Scan for the cell matching the given text and deliver its (x, y) coordinate at center. 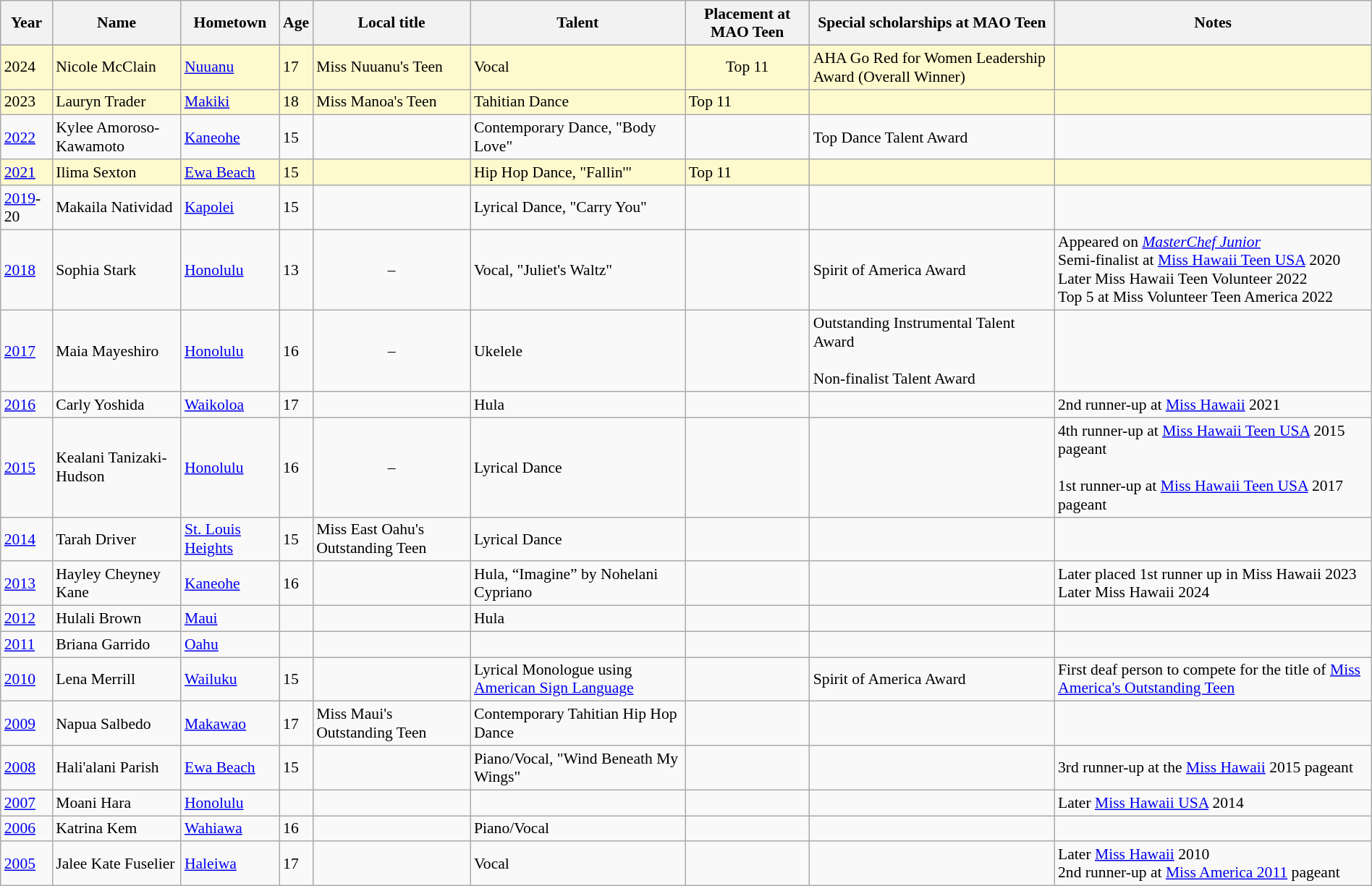
Contemporary Tahitian Hip Hop Dance (577, 724)
2nd runner-up at Miss Hawaii 2021 (1213, 405)
2019-20 (26, 207)
Wahiawa (230, 829)
Miss Nuuanu's Teen (391, 67)
Kapolei (230, 207)
Briana Garrido (117, 644)
Katrina Kem (117, 829)
Hali'alani Parish (117, 767)
2011 (26, 644)
Placement at MAO Teen (748, 23)
18 (296, 102)
2023 (26, 102)
2017 (26, 351)
4th runner-up at Miss Hawaii Teen USA 2015 pageant1st runner-up at Miss Hawaii Teen USA 2017 pageant (1213, 468)
Notes (1213, 23)
Nicole McClain (117, 67)
Vocal, "Juliet's Waltz" (577, 270)
Sophia Stark (117, 270)
Ilima Sexton (117, 172)
2012 (26, 619)
Later Miss Hawaii USA 2014 (1213, 803)
St. Louis Heights (230, 539)
2021 (26, 172)
2013 (26, 583)
Jalee Kate Fuselier (117, 864)
Kylee Amoroso-Kawamoto (117, 138)
Nuuanu (230, 67)
Oahu (230, 644)
2008 (26, 767)
2015 (26, 468)
Lauryn Trader (117, 102)
Hula, “Imagine” by Nohelani Cypriano (577, 583)
Hayley Cheyney Kane (117, 583)
Waikoloa (230, 405)
2014 (26, 539)
Carly Yoshida (117, 405)
First deaf person to compete for the title of Miss America's Outstanding Teen (1213, 679)
Wailuku (230, 679)
2018 (26, 270)
Piano/Vocal, "Wind Beneath My Wings" (577, 767)
2007 (26, 803)
Haleiwa (230, 864)
Tahitian Dance (577, 102)
2022 (26, 138)
AHA Go Red for Women Leadership Award (Overall Winner) (932, 67)
Contemporary Dance, "Body Love" (577, 138)
Ukelele (577, 351)
Makawao (230, 724)
2010 (26, 679)
Name (117, 23)
Miss Maui's Outstanding Teen (391, 724)
Maia Mayeshiro (117, 351)
Napua Salbedo (117, 724)
Talent (577, 23)
Later placed 1st runner up in Miss Hawaii 2023Later Miss Hawaii 2024 (1213, 583)
Age (296, 23)
Maui (230, 619)
Piano/Vocal (577, 829)
2009 (26, 724)
Top Dance Talent Award (932, 138)
Miss Manoa's Teen (391, 102)
Kealani Tanizaki-Hudson (117, 468)
13 (296, 270)
Moani Hara (117, 803)
3rd runner-up at the Miss Hawaii 2015 pageant (1213, 767)
Hometown (230, 23)
Miss East Oahu's Outstanding Teen (391, 539)
Lyrical Dance, "Carry You" (577, 207)
Lyrical Monologue using American Sign Language (577, 679)
Special scholarships at MAO Teen (932, 23)
2006 (26, 829)
Year (26, 23)
Tarah Driver (117, 539)
Outstanding Instrumental Talent AwardNon-finalist Talent Award (932, 351)
Makiki (230, 102)
Local title (391, 23)
2016 (26, 405)
Lena Merrill (117, 679)
2024 (26, 67)
Hulali Brown (117, 619)
2005 (26, 864)
Hip Hop Dance, "Fallin'" (577, 172)
Makaila Natividad (117, 207)
Later Miss Hawaii 20102nd runner-up at Miss America 2011 pageant (1213, 864)
